Return (x, y) of the center of cell containing provided text 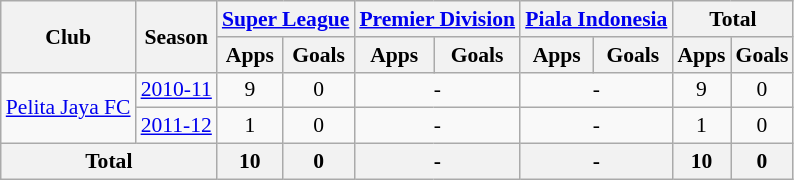
2010-11 (176, 90)
2011-12 (176, 126)
Season (176, 36)
Pelita Jaya FC (68, 108)
Piala Indonesia (596, 19)
Club (68, 36)
Premier Division (437, 19)
Super League (286, 19)
